From the cell containing the given text, extract its center point as [x, y] coordinate. 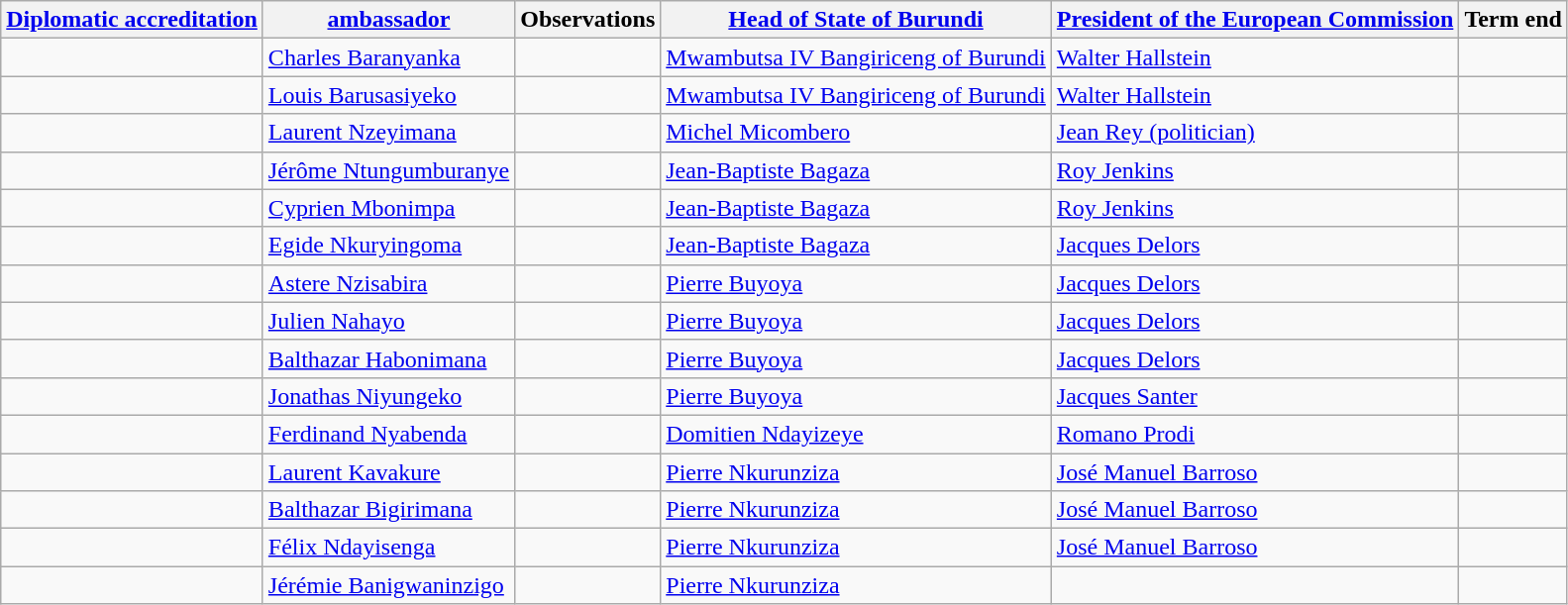
Jacques Santer [1255, 396]
Diplomatic accreditation [133, 20]
Balthazar Bigirimana [388, 510]
Domitien Ndayizeye [856, 434]
Term end [1514, 20]
Astere Nzisabira [388, 283]
Charles Baranyanka [388, 57]
Julien Nahayo [388, 321]
Jonathas Niyungeko [388, 396]
President of the European Commission [1255, 20]
Michel Micombero [856, 133]
Jérôme Ntungumburanye [388, 170]
Observations [588, 20]
Cyprien Mbonimpa [388, 208]
Louis Barusasiyeko [388, 95]
Balthazar Habonimana [388, 358]
Jérémie Banigwaninzigo [388, 585]
Ferdinand Nyabenda [388, 434]
Félix Ndayisenga [388, 548]
Laurent Nzeyimana [388, 133]
Romano Prodi [1255, 434]
Head of State of Burundi [856, 20]
Egide Nkuryingoma [388, 246]
Laurent Kavakure [388, 472]
ambassador [388, 20]
Jean Rey (politician) [1255, 133]
